Locate the cell with the specified text and output its (x, y) center coordinate. 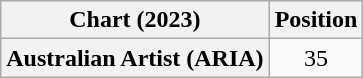
Chart (2023) (135, 20)
Position (316, 20)
Australian Artist (ARIA) (135, 58)
35 (316, 58)
